Capture the cell that displays the provided text and extract its [X, Y] central coordinate. 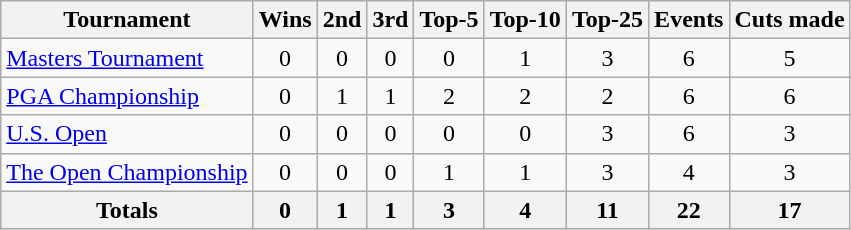
Cuts made [790, 20]
5 [790, 58]
Top-5 [449, 20]
2nd [342, 20]
Events [689, 20]
22 [689, 210]
Top-25 [607, 20]
Top-10 [525, 20]
Totals [127, 210]
3rd [390, 20]
Wins [285, 20]
17 [790, 210]
Tournament [127, 20]
U.S. Open [127, 134]
Masters Tournament [127, 58]
PGA Championship [127, 96]
The Open Championship [127, 172]
11 [607, 210]
